Provide the (X, Y) coordinate of the cell's center where the given text is located.  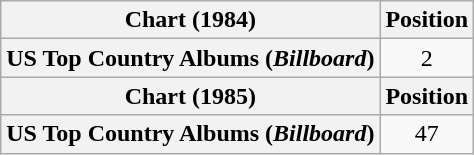
2 (427, 58)
47 (427, 134)
Chart (1985) (190, 96)
Chart (1984) (190, 20)
